Return (x, y) of the center of cell containing provided text 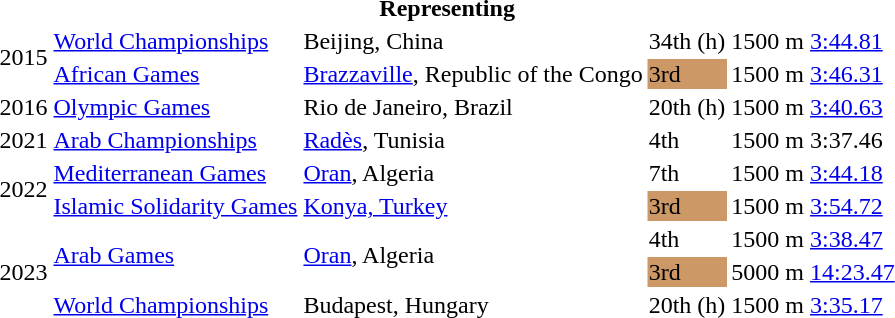
Olympic Games (176, 107)
5000 m (768, 272)
Rio de Janeiro, Brazil (473, 107)
34th (h) (687, 41)
Beijing, China (473, 41)
World Championships (176, 41)
20th (h) (687, 107)
Islamic Solidarity Games (176, 206)
Arab Games (176, 256)
Brazzaville, Republic of the Congo (473, 74)
Mediterranean Games (176, 173)
Konya, Turkey (473, 206)
African Games (176, 74)
Radès, Tunisia (473, 140)
7th (687, 173)
Arab Championships (176, 140)
